Locate the cell with the specified text and output its (x, y) center coordinate. 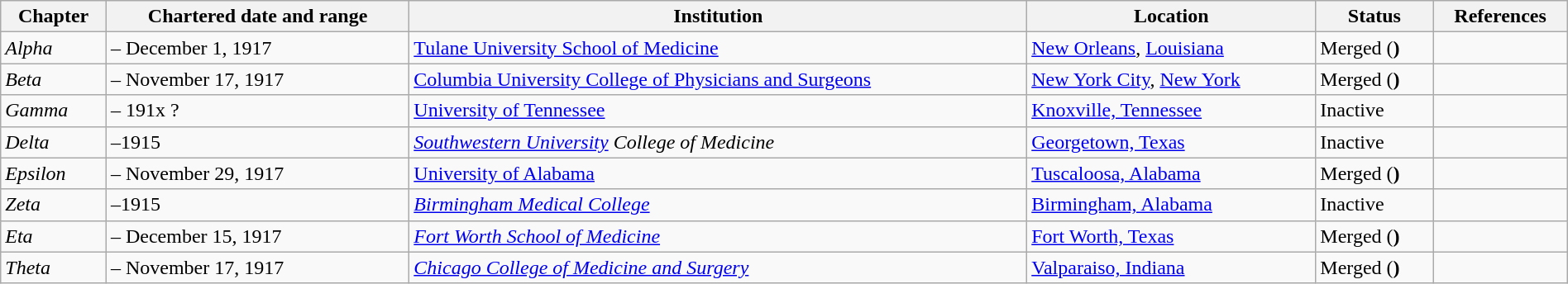
– 191x ? (257, 111)
Epsilon (54, 173)
New Orleans, Louisiana (1171, 48)
Zeta (54, 205)
Columbia University College of Physicians and Surgeons (718, 79)
Fort Worth School of Medicine (718, 236)
Eta (54, 236)
New York City, New York (1171, 79)
Birmingham Medical College (718, 205)
Fort Worth, Texas (1171, 236)
Gamma (54, 111)
Alpha (54, 48)
Chicago College of Medicine and Surgery (718, 267)
Southwestern University College of Medicine (718, 142)
– December 15, 1917 (257, 236)
Institution (718, 17)
University of Alabama (718, 173)
Beta (54, 79)
Chapter (54, 17)
Tulane University School of Medicine (718, 48)
– November 29, 1917 (257, 173)
References (1500, 17)
University of Tennessee (718, 111)
Delta (54, 142)
Theta (54, 267)
Birmingham, Alabama (1171, 205)
Chartered date and range (257, 17)
Status (1374, 17)
Knoxville, Tennessee (1171, 111)
– December 1, 1917 (257, 48)
Location (1171, 17)
Georgetown, Texas (1171, 142)
Valparaiso, Indiana (1171, 267)
Tuscaloosa, Alabama (1171, 173)
